Scan for the cell matching the given text and deliver its [X, Y] coordinate at center. 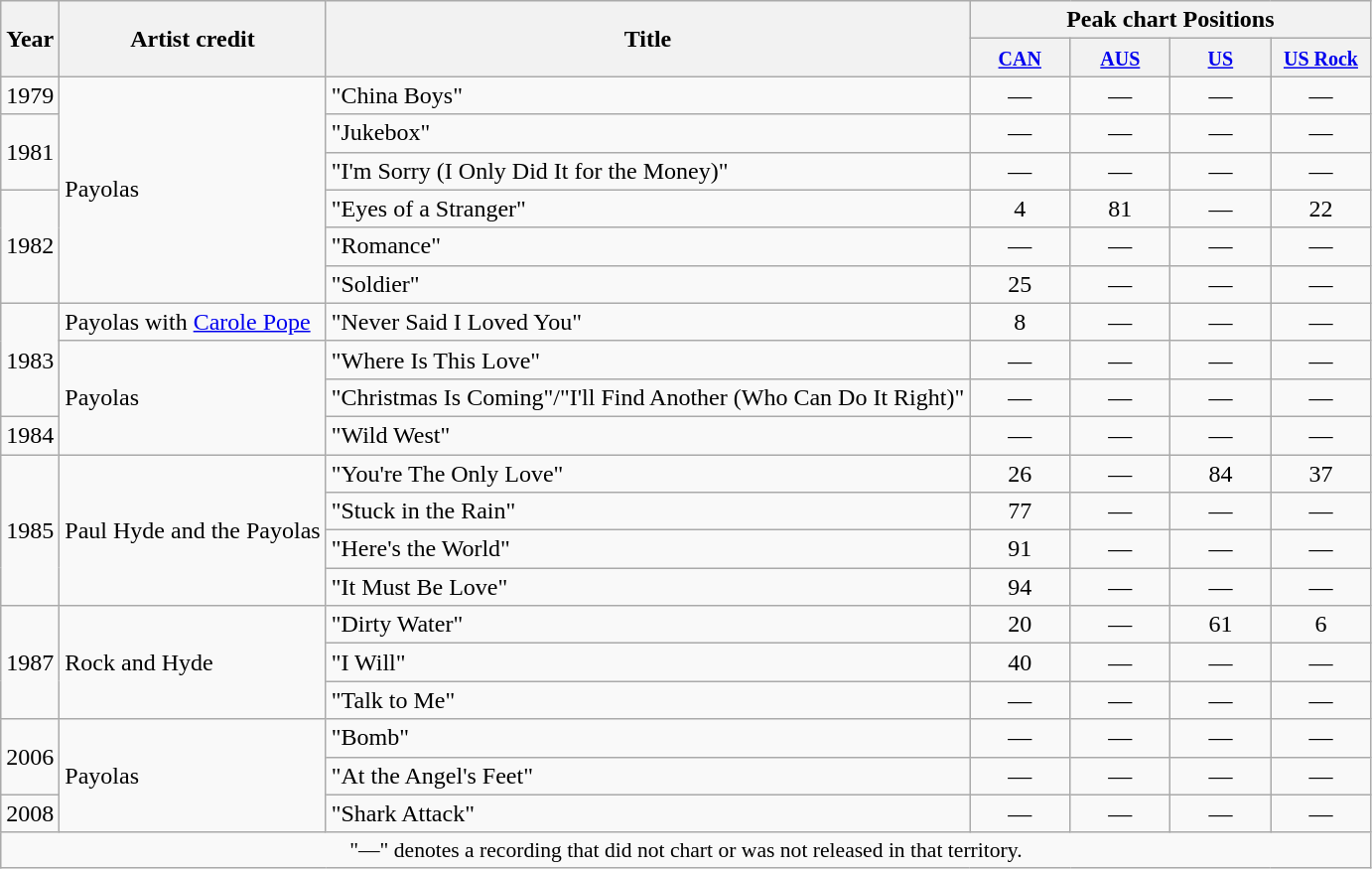
"Wild West" [647, 435]
AUS [1120, 58]
1979 [30, 95]
"Soldier" [647, 284]
"Christmas Is Coming"/"I'll Find Another (Who Can Do It Right)" [647, 397]
Paul Hyde and the Payolas [193, 530]
1987 [30, 662]
"Bomb" [647, 738]
Artist credit [193, 39]
1985 [30, 530]
4 [1021, 209]
20 [1021, 625]
"Here's the World" [647, 549]
6 [1320, 625]
61 [1221, 625]
CAN [1021, 58]
22 [1320, 209]
8 [1021, 322]
2008 [30, 813]
Payolas with Carole Pope [193, 322]
91 [1021, 549]
"Eyes of a Stranger" [647, 209]
"Where Is This Love" [647, 360]
2006 [30, 757]
"Romance" [647, 246]
1981 [30, 152]
"—" denotes a recording that did not chart or was not released in that territory. [686, 850]
1982 [30, 246]
37 [1320, 474]
"Shark Attack" [647, 813]
"Talk to Me" [647, 700]
"Jukebox" [647, 133]
Peak chart Positions [1170, 20]
"Stuck in the Rain" [647, 511]
1983 [30, 360]
"It Must Be Love" [647, 587]
"Never Said I Loved You" [647, 322]
25 [1021, 284]
"You're The Only Love" [647, 474]
81 [1120, 209]
"I Will" [647, 662]
US [1221, 58]
94 [1021, 587]
US Rock [1320, 58]
40 [1021, 662]
"At the Angel's Feet" [647, 776]
Title [647, 39]
"Dirty Water" [647, 625]
84 [1221, 474]
77 [1021, 511]
Rock and Hyde [193, 662]
"I'm Sorry (I Only Did It for the Money)" [647, 171]
Year [30, 39]
1984 [30, 435]
"China Boys" [647, 95]
26 [1021, 474]
